Pinpoint the cell where the given text exists, returning its (x, y) midpoint coordinate. 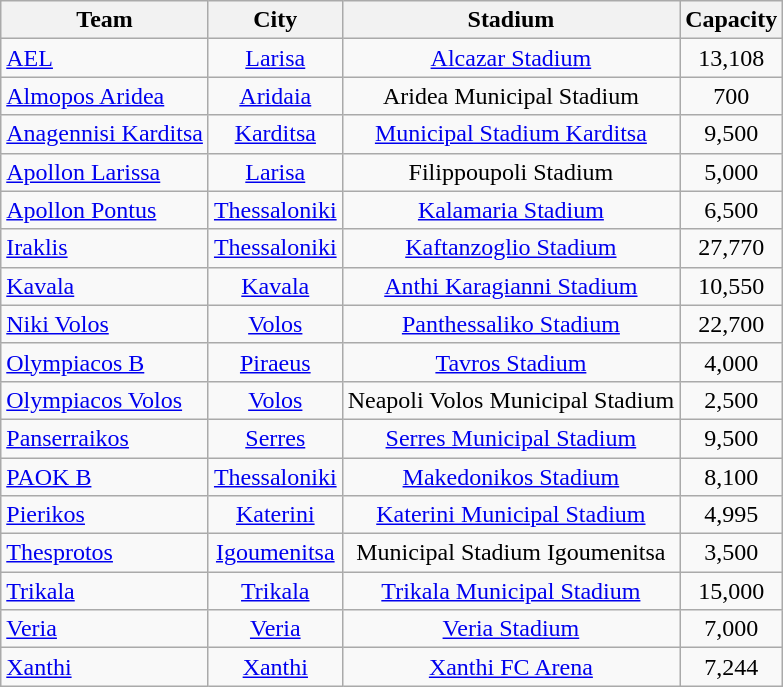
Xanthi FC Arena (511, 667)
Serres (275, 438)
Niki Volos (105, 324)
4,000 (732, 362)
10,550 (732, 286)
Panserraikos (105, 438)
Karditsa (275, 134)
Alcazar Stadium (511, 58)
Kalamaria Stadium (511, 210)
Apollon Larissa (105, 172)
Neapoli Volos Municipal Stadium (511, 400)
Piraeus (275, 362)
7,244 (732, 667)
15,000 (732, 591)
Igoumenitsa (275, 553)
Almopos Aridea (105, 96)
Katerini Municipal Stadium (511, 515)
Municipal Stadium Karditsa (511, 134)
City (275, 20)
Capacity (732, 20)
Apollon Pontus (105, 210)
700 (732, 96)
7,000 (732, 629)
22,700 (732, 324)
PAOK B (105, 477)
4,995 (732, 515)
Anagennisi Karditsa (105, 134)
Municipal Stadium Igoumenitsa (511, 553)
Tavros Stadium (511, 362)
Katerini (275, 515)
6,500 (732, 210)
Makedonikos Stadium (511, 477)
Filippoupoli Stadium (511, 172)
Kaftanzoglio Stadium (511, 248)
Thesprotos (105, 553)
5,000 (732, 172)
AEL (105, 58)
Trikala Municipal Stadium (511, 591)
Anthi Karagianni Stadium (511, 286)
Serres Municipal Stadium (511, 438)
Aridea Municipal Stadium (511, 96)
Iraklis (105, 248)
Panthessaliko Stadium (511, 324)
Aridaia (275, 96)
8,100 (732, 477)
Stadium (511, 20)
3,500 (732, 553)
Pierikos (105, 515)
Olympiacos Volos (105, 400)
Team (105, 20)
Veria Stadium (511, 629)
2,500 (732, 400)
Olympiacos B (105, 362)
27,770 (732, 248)
13,108 (732, 58)
